Capture the cell that displays the provided text and extract its [x, y] central coordinate. 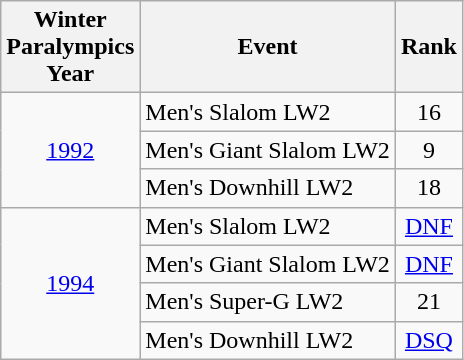
16 [428, 112]
1992 [70, 150]
1994 [70, 283]
21 [428, 302]
18 [428, 188]
Event [268, 47]
Men's Super-G LW2 [268, 302]
Rank [428, 47]
9 [428, 150]
WinterParalympicsYear [70, 47]
DSQ [428, 340]
